Return (x, y) of the center of cell containing provided text 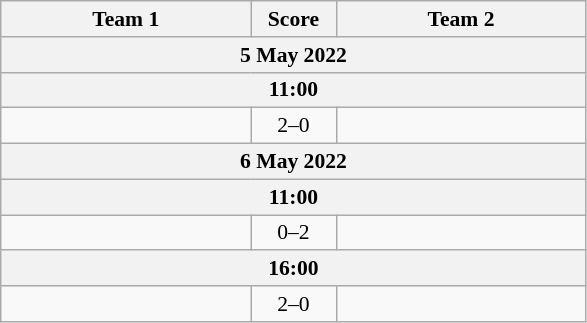
Score (294, 19)
16:00 (294, 269)
6 May 2022 (294, 162)
Team 1 (126, 19)
5 May 2022 (294, 55)
Team 2 (461, 19)
0–2 (294, 233)
